Return [x, y] of the center of cell containing provided text 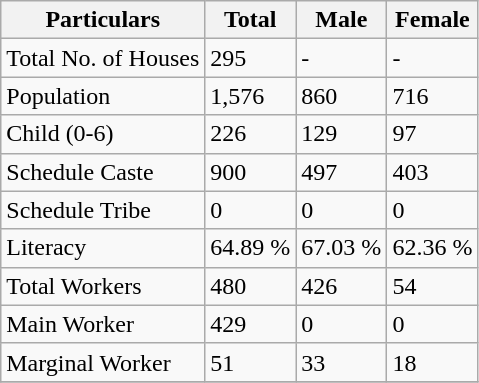
Marginal Worker [103, 362]
716 [432, 96]
67.03 % [342, 248]
1,576 [250, 96]
51 [250, 362]
Child (0-6) [103, 134]
54 [432, 286]
Literacy [103, 248]
97 [432, 134]
18 [432, 362]
860 [342, 96]
Total [250, 20]
429 [250, 324]
403 [432, 172]
480 [250, 286]
Main Worker [103, 324]
Particulars [103, 20]
129 [342, 134]
Population [103, 96]
900 [250, 172]
295 [250, 58]
Total Workers [103, 286]
62.36 % [432, 248]
Total No. of Houses [103, 58]
426 [342, 286]
Schedule Caste [103, 172]
Female [432, 20]
33 [342, 362]
497 [342, 172]
226 [250, 134]
Male [342, 20]
Schedule Tribe [103, 210]
64.89 % [250, 248]
